Return the [x, y] coordinate for the center point of the cell that contains the specified text.  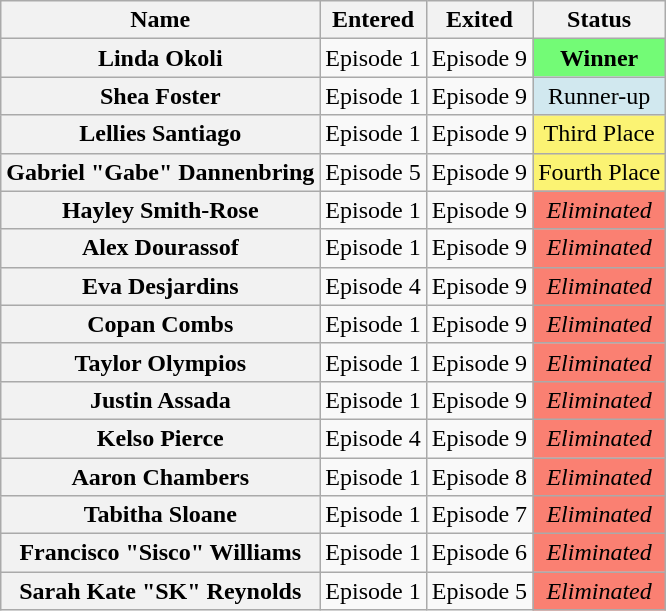
Third Place [600, 134]
Episode 7 [479, 515]
Eva Desjardins [160, 286]
Hayley Smith-Rose [160, 210]
Episode 6 [479, 553]
Sarah Kate "SK" Reynolds [160, 591]
Episode 8 [479, 477]
Tabitha Sloane [160, 515]
Gabriel "Gabe" Dannenbring [160, 172]
Exited [479, 20]
Francisco "Sisco" Williams [160, 553]
Status [600, 20]
Name [160, 20]
Shea Foster [160, 96]
Justin Assada [160, 400]
Lellies Santiago [160, 134]
Entered [373, 20]
Kelso Pierce [160, 438]
Fourth Place [600, 172]
Aaron Chambers [160, 477]
Copan Combs [160, 324]
Winner [600, 58]
Linda Okoli [160, 58]
Alex Dourassof [160, 248]
Taylor Olympios [160, 362]
Runner-up [600, 96]
